Find where the given text appears and provide that cell's center as [x, y] coordinate. 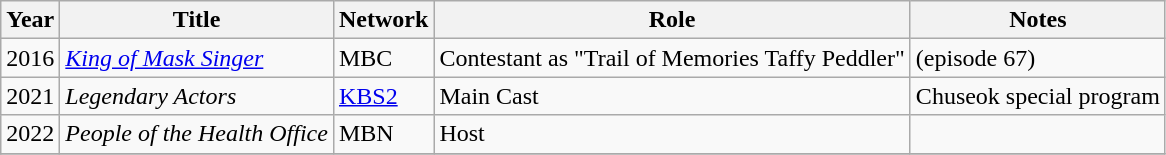
2021 [30, 96]
Legendary Actors [197, 96]
Title [197, 20]
2016 [30, 58]
KBS2 [383, 96]
Chuseok special program [1038, 96]
People of the Health Office [197, 134]
Role [672, 20]
Year [30, 20]
Main Cast [672, 96]
King of Mask Singer [197, 58]
MBN [383, 134]
Notes [1038, 20]
Host [672, 134]
Contestant as "Trail of Memories Taffy Peddler" [672, 58]
Network [383, 20]
(episode 67) [1038, 58]
2022 [30, 134]
MBC [383, 58]
